Locate the cell with the specified text and output its (X, Y) center coordinate. 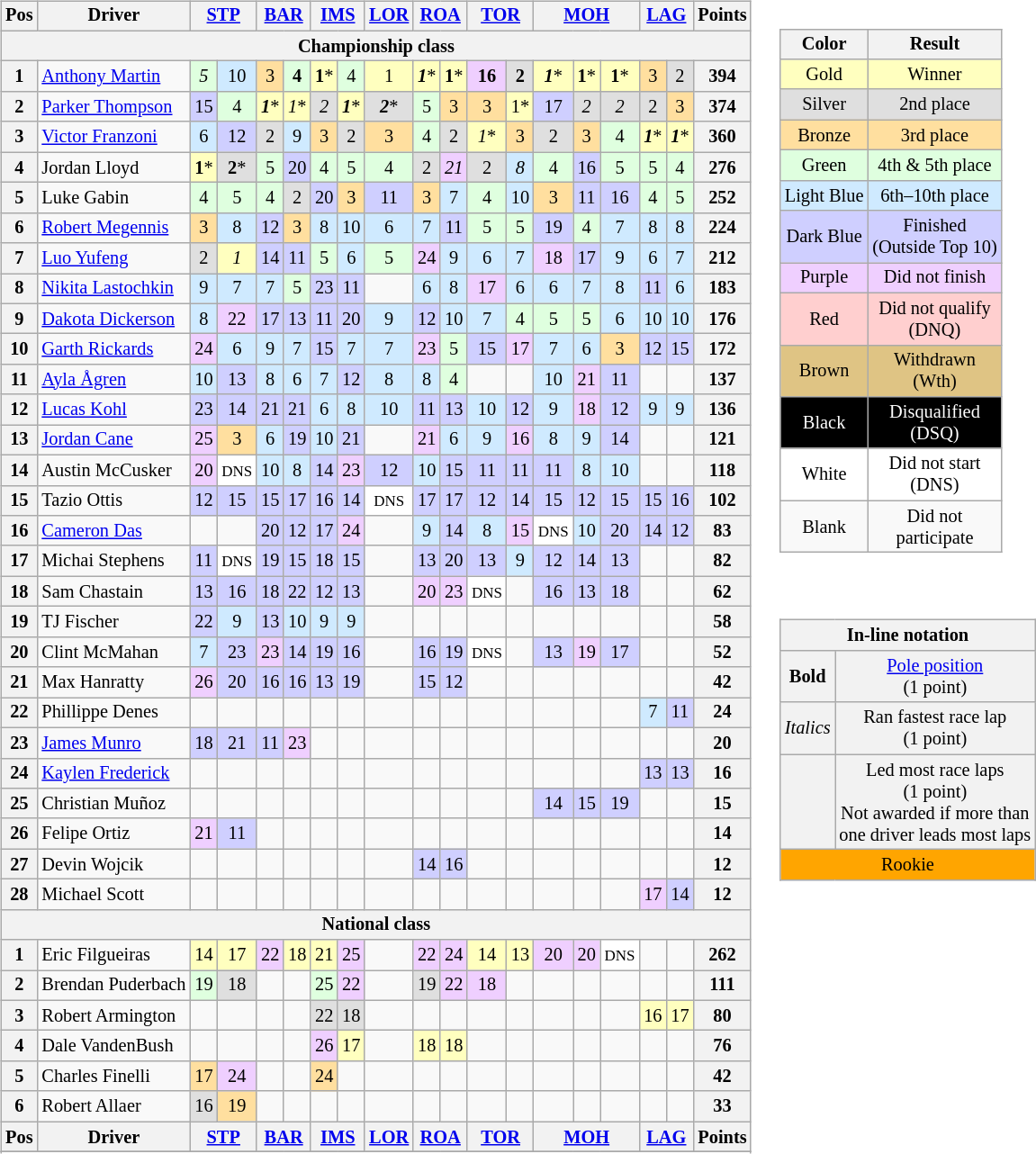
224 (722, 228)
Charles Finelli (113, 1077)
Brendan Puderbach (113, 986)
6th–10th place (934, 195)
Brown (824, 371)
Silver (824, 104)
4th & 5th place (934, 166)
Robert Allaer (113, 1106)
136 (722, 410)
137 (722, 380)
Garth Rickards (113, 349)
252 (722, 198)
102 (722, 500)
Robert Megennis (113, 228)
3rd place (934, 135)
Italics (808, 728)
Nikita Lastochkin (113, 289)
Did not finish (934, 278)
82 (722, 561)
Did not qualify(DNQ) (934, 319)
62 (722, 591)
Withdrawn(Wth) (934, 371)
Ran fastest race lap(1 point) (936, 728)
183 (722, 289)
Black (824, 423)
Christian Muñoz (113, 804)
Jordan Lloyd (113, 167)
Dale VandenBush (113, 1046)
Eric Filgueiras (113, 955)
Winner (934, 75)
Cameron Das (113, 531)
360 (722, 137)
Rookie (907, 865)
Championship class (376, 46)
83 (722, 531)
Gold (824, 75)
Austin McCusker (113, 470)
262 (722, 955)
2nd place (934, 104)
111 (722, 986)
Ayla Ågren (113, 380)
Result (934, 44)
374 (722, 107)
Disqualified(DSQ) (934, 423)
TJ Fischer (113, 622)
White (824, 474)
Did notparticipate (934, 527)
118 (722, 470)
Luo Yufeng (113, 258)
33 (722, 1106)
Victor Franzoni (113, 137)
Devin Wojcik (113, 864)
27 (19, 864)
National class (376, 924)
Clint McMahan (113, 652)
Michai Stephens (113, 561)
76 (722, 1046)
Anthony Martin (113, 77)
Finished(Outside Top 10) (934, 237)
Phillippe Denes (113, 713)
276 (722, 167)
80 (722, 1015)
Dark Blue (824, 237)
Max Hanratty (113, 682)
212 (722, 258)
Blank (824, 527)
28 (19, 895)
Led most race laps(1 point)Not awarded if more thanone driver leads most laps (936, 802)
121 (722, 440)
Lucas Kohl (113, 410)
Bold (808, 677)
Purple (824, 278)
In-line notation (907, 636)
Did not start(DNS) (934, 474)
Pole position(1 point) (936, 677)
Kaylen Frederick (113, 773)
Red (824, 319)
172 (722, 349)
Color (824, 44)
Felipe Ortiz (113, 834)
58 (722, 622)
Green (824, 166)
Bronze (824, 135)
Sam Chastain (113, 591)
Parker Thompson (113, 107)
Light Blue (824, 195)
176 (722, 319)
Michael Scott (113, 895)
52 (722, 652)
Tazio Ottis (113, 500)
Luke Gabin (113, 198)
Dakota Dickerson (113, 319)
Jordan Cane (113, 440)
394 (722, 77)
Robert Armington (113, 1015)
James Munro (113, 743)
